From the cell containing the given text, extract its center point as (X, Y) coordinate. 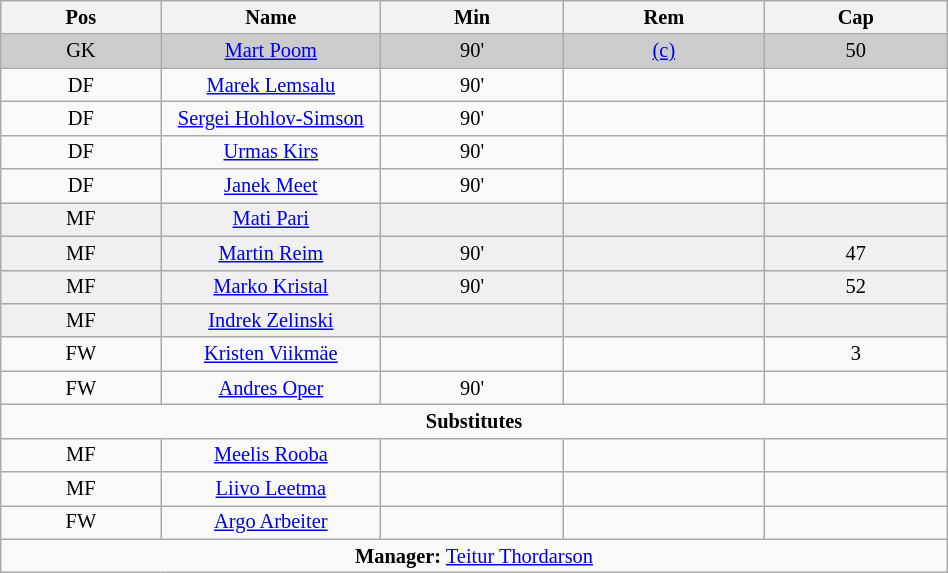
GK (81, 51)
Mati Pari (271, 219)
Marek Lemsalu (271, 85)
Andres Oper (271, 388)
Pos (81, 17)
Meelis Rooba (271, 455)
Cap (856, 17)
Urmas Kirs (271, 152)
Indrek Zelinski (271, 320)
Name (271, 17)
(c) (664, 51)
50 (856, 51)
Liivo Leetma (271, 489)
Manager: Teitur Thordarson (474, 556)
Kristen Viikmäe (271, 354)
Substitutes (474, 421)
47 (856, 253)
Mart Poom (271, 51)
Min (472, 17)
Sergei Hohlov-Simson (271, 118)
3 (856, 354)
Argo Arbeiter (271, 522)
Marko Kristal (271, 287)
Martin Reim (271, 253)
52 (856, 287)
Janek Meet (271, 186)
Rem (664, 17)
